Determine the [x, y] coordinate at the center of the cell enclosing the given text.  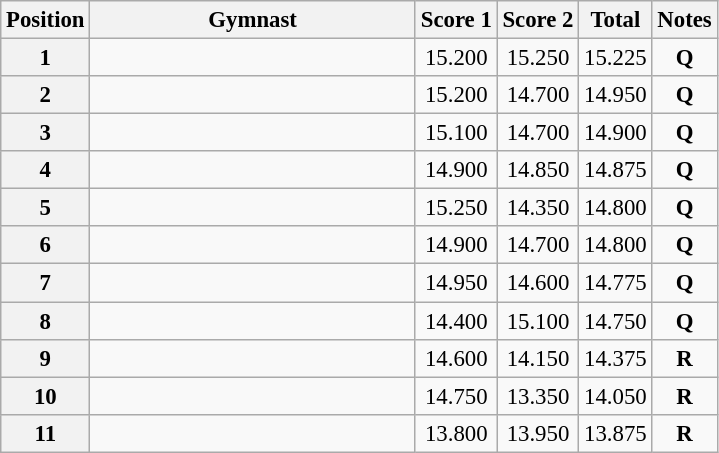
Total [616, 20]
9 [46, 358]
8 [46, 321]
14.150 [538, 358]
13.800 [456, 433]
14.050 [616, 396]
Gymnast [253, 20]
Position [46, 20]
7 [46, 283]
14.400 [456, 321]
14.875 [616, 170]
5 [46, 208]
15.225 [616, 58]
3 [46, 133]
Score 1 [456, 20]
Score 2 [538, 20]
1 [46, 58]
14.850 [538, 170]
4 [46, 170]
10 [46, 396]
Notes [684, 20]
14.375 [616, 358]
6 [46, 245]
11 [46, 433]
13.875 [616, 433]
14.350 [538, 208]
13.350 [538, 396]
2 [46, 95]
14.775 [616, 283]
13.950 [538, 433]
